Search for the cell housing the specified text and yield its [X, Y] center coordinate. 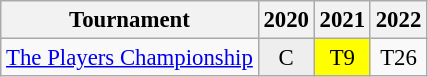
2022 [398, 20]
T9 [342, 58]
C [286, 58]
T26 [398, 58]
2020 [286, 20]
2021 [342, 20]
Tournament [130, 20]
The Players Championship [130, 58]
